Provide the [X, Y] coordinate of the cell's center where the given text is located.  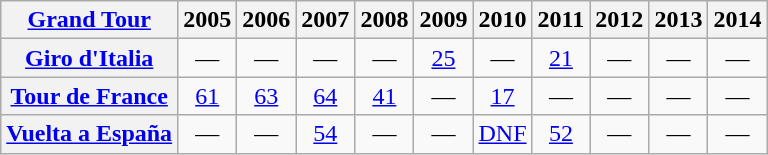
21 [561, 58]
Vuelta a España [90, 134]
54 [326, 134]
2006 [266, 20]
64 [326, 96]
2012 [620, 20]
Tour de France [90, 96]
2011 [561, 20]
2005 [208, 20]
2008 [384, 20]
63 [266, 96]
2009 [444, 20]
Grand Tour [90, 20]
Giro d'Italia [90, 58]
41 [384, 96]
DNF [502, 134]
17 [502, 96]
52 [561, 134]
2010 [502, 20]
61 [208, 96]
2013 [678, 20]
2007 [326, 20]
2014 [738, 20]
25 [444, 58]
